Determine the [x, y] coordinate at the center of the cell enclosing the given text.  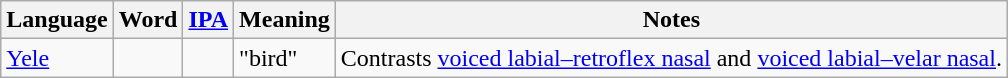
"bird" [285, 58]
Word [148, 20]
Contrasts voiced labial–retroflex nasal and voiced labial–velar nasal. [671, 58]
Language [57, 20]
IPA [208, 20]
Notes [671, 20]
Yele [57, 58]
Meaning [285, 20]
